Scan for the cell matching the given text and deliver its [X, Y] coordinate at center. 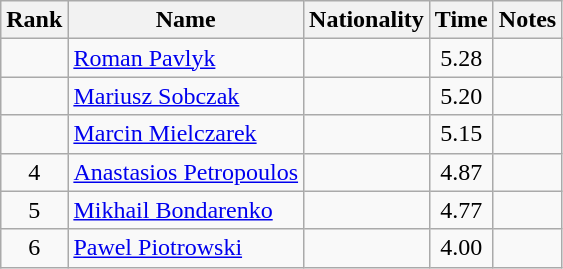
Nationality [367, 20]
Mariusz Sobczak [186, 96]
Marcin Mielczarek [186, 134]
Roman Pavlyk [186, 58]
Time [461, 20]
5 [34, 210]
Pawel Piotrowski [186, 248]
4.77 [461, 210]
5.28 [461, 58]
Rank [34, 20]
4.00 [461, 248]
4 [34, 172]
6 [34, 248]
Anastasios Petropoulos [186, 172]
Name [186, 20]
5.20 [461, 96]
Notes [527, 20]
4.87 [461, 172]
5.15 [461, 134]
Mikhail Bondarenko [186, 210]
